Pinpoint the cell where the given text exists, returning its (X, Y) midpoint coordinate. 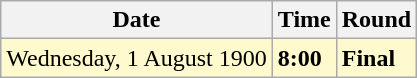
Time (304, 20)
Final (376, 58)
Date (137, 20)
Wednesday, 1 August 1900 (137, 58)
Round (376, 20)
8:00 (304, 58)
